Find where the given text appears and provide that cell's center as (X, Y) coordinate. 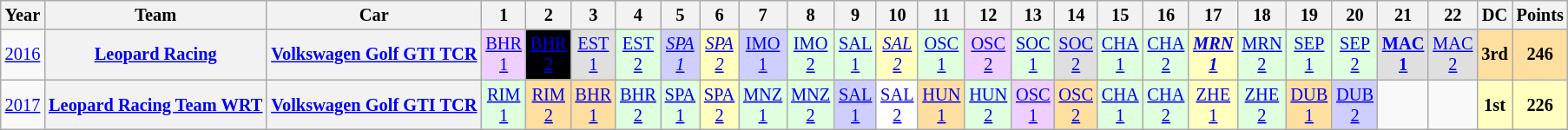
246 (1540, 55)
6 (719, 15)
20 (1354, 15)
7 (762, 15)
22 (1453, 15)
ZHE2 (1262, 105)
IMO2 (811, 55)
5 (681, 15)
DUB1 (1309, 105)
21 (1403, 15)
RIM2 (549, 105)
10 (897, 15)
IMO1 (762, 55)
MAC2 (1453, 55)
4 (638, 15)
DC (1494, 15)
Team (155, 15)
16 (1167, 15)
HUN2 (988, 105)
17 (1213, 15)
SOC2 (1075, 55)
2016 (23, 55)
MNZ2 (811, 105)
MAC1 (1403, 55)
15 (1120, 15)
RIM1 (504, 105)
EST2 (638, 55)
14 (1075, 15)
9 (855, 15)
1 (504, 15)
8 (811, 15)
SEP2 (1354, 55)
ZHE1 (1213, 105)
2017 (23, 105)
MNZ1 (762, 105)
HUN1 (941, 105)
Car (373, 15)
MRN1 (1213, 55)
2 (549, 15)
12 (988, 15)
Points (1540, 15)
SOC1 (1033, 55)
SEP1 (1309, 55)
11 (941, 15)
DUB2 (1354, 105)
3 (594, 15)
Leopard Racing Team WRT (155, 105)
226 (1540, 105)
3rd (1494, 55)
EST1 (594, 55)
Year (23, 15)
Leopard Racing (155, 55)
1st (1494, 105)
13 (1033, 15)
MRN2 (1262, 55)
19 (1309, 15)
18 (1262, 15)
